Pinpoint the cell where the given text exists, returning its [x, y] midpoint coordinate. 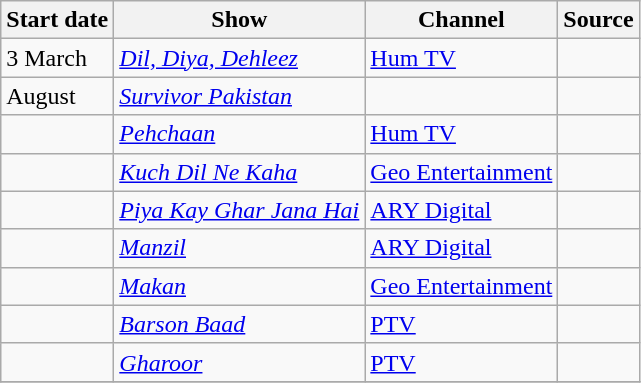
Makan [240, 286]
Barson Baad [240, 324]
Gharoor [240, 362]
Kuch Dil Ne Kaha [240, 172]
3 March [58, 58]
Pehchaan [240, 134]
Dil, Diya, Dehleez [240, 58]
Manzil [240, 248]
Piya Kay Ghar Jana Hai [240, 210]
Channel [462, 20]
August [58, 96]
Source [598, 20]
Show [240, 20]
Survivor Pakistan [240, 96]
Start date [58, 20]
